From the cell containing the given text, extract its center point as (X, Y) coordinate. 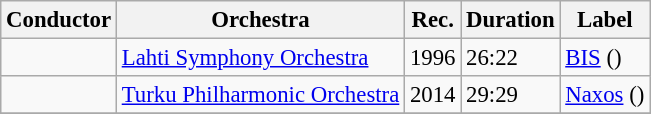
Duration (510, 20)
Turku Philharmonic Orchestra (260, 95)
29:29 (510, 95)
Orchestra (260, 20)
2014 (433, 95)
Conductor (59, 20)
Rec. (433, 20)
BIS () (605, 58)
1996 (433, 58)
Label (605, 20)
26:22 (510, 58)
Lahti Symphony Orchestra (260, 58)
Naxos () (605, 95)
